Find where the given text appears and provide that cell's center as (X, Y) coordinate. 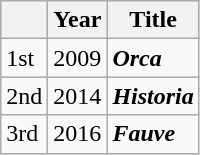
2nd (24, 96)
Fauve (153, 134)
1st (24, 58)
2009 (78, 58)
Historia (153, 96)
Orca (153, 58)
3rd (24, 134)
Year (78, 20)
Title (153, 20)
2016 (78, 134)
2014 (78, 96)
